Pinpoint the cell where the given text exists, returning its (x, y) midpoint coordinate. 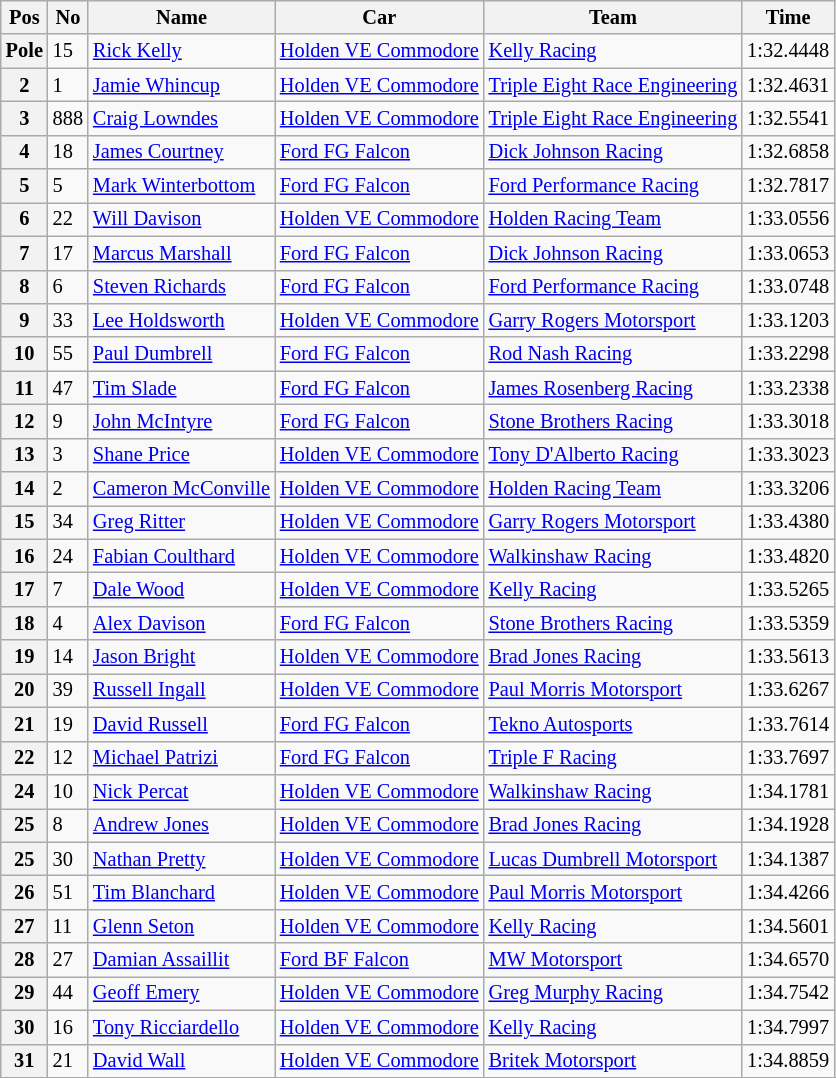
1:33.3023 (788, 455)
26 (24, 892)
Team (614, 17)
James Rosenberg Racing (614, 388)
1:33.2298 (788, 354)
1:33.4380 (788, 522)
29 (24, 993)
Geoff Emery (182, 993)
Tony D'Alberto Racing (614, 455)
Dale Wood (182, 589)
Rick Kelly (182, 51)
Greg Murphy Racing (614, 993)
Glenn Seton (182, 926)
Tim Blanchard (182, 892)
David Russell (182, 724)
1:34.6570 (788, 960)
1:33.1203 (788, 320)
Craig Lowndes (182, 118)
1:34.4266 (788, 892)
1:33.6267 (788, 690)
Mark Winterbottom (182, 186)
1:32.6858 (788, 152)
No (68, 17)
33 (68, 320)
1:33.3018 (788, 421)
1:32.7817 (788, 186)
Pole (24, 51)
13 (24, 455)
55 (68, 354)
1:33.0748 (788, 287)
Jason Bright (182, 657)
John McIntyre (182, 421)
47 (68, 388)
Andrew Jones (182, 825)
Name (182, 17)
Ford BF Falcon (380, 960)
Damian Assaillit (182, 960)
28 (24, 960)
1:32.4448 (788, 51)
Will Davison (182, 219)
1:34.1387 (788, 859)
51 (68, 892)
1 (68, 85)
Tekno Autosports (614, 724)
Rod Nash Racing (614, 354)
James Courtney (182, 152)
1:32.5541 (788, 118)
1:33.2338 (788, 388)
31 (24, 1061)
Tony Ricciardello (182, 1027)
34 (68, 522)
39 (68, 690)
Lucas Dumbrell Motorsport (614, 859)
1:33.7697 (788, 758)
Jamie Whincup (182, 85)
Britek Motorsport (614, 1061)
Cameron McConville (182, 489)
1:34.1928 (788, 825)
David Wall (182, 1061)
Marcus Marshall (182, 253)
Triple F Racing (614, 758)
Tim Slade (182, 388)
Lee Holdsworth (182, 320)
1:34.7997 (788, 1027)
Time (788, 17)
Greg Ritter (182, 522)
Nathan Pretty (182, 859)
Russell Ingall (182, 690)
1:34.7542 (788, 993)
1:34.5601 (788, 926)
1:33.0653 (788, 253)
MW Motorsport (614, 960)
Alex Davison (182, 623)
20 (24, 690)
1:33.5359 (788, 623)
Shane Price (182, 455)
1:34.8859 (788, 1061)
Steven Richards (182, 287)
Paul Dumbrell (182, 354)
Nick Percat (182, 791)
1:33.0556 (788, 219)
Pos (24, 17)
Car (380, 17)
1:33.5613 (788, 657)
1:33.5265 (788, 589)
44 (68, 993)
Fabian Coulthard (182, 556)
1:33.3206 (788, 489)
1:34.1781 (788, 791)
1:32.4631 (788, 85)
1:33.7614 (788, 724)
1:33.4820 (788, 556)
888 (68, 118)
Michael Patrizi (182, 758)
